Return the [X, Y] coordinate for the center point of the cell that contains the specified text.  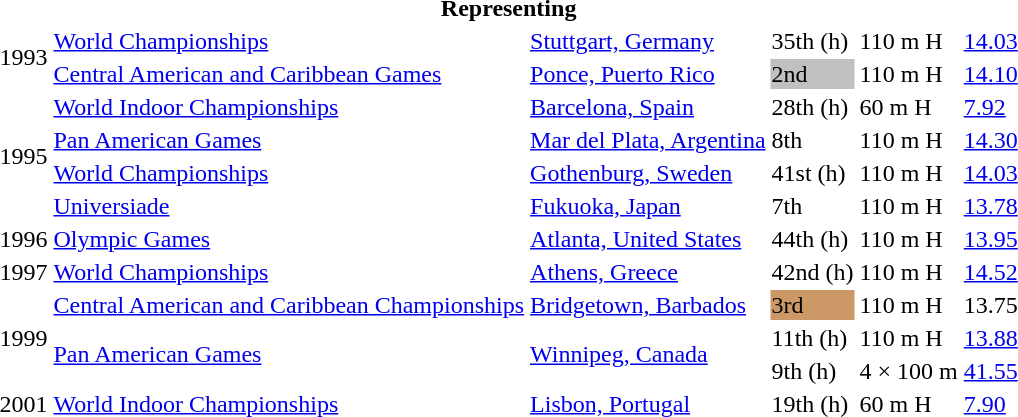
Winnipeg, Canada [648, 354]
Gothenburg, Sweden [648, 173]
7th [812, 206]
Bridgetown, Barbados [648, 305]
8th [812, 140]
Ponce, Puerto Rico [648, 74]
41st (h) [812, 173]
9th (h) [812, 371]
42nd (h) [812, 272]
Stuttgart, Germany [648, 41]
3rd [812, 305]
11th (h) [812, 338]
44th (h) [812, 239]
World Indoor Championships [289, 107]
Athens, Greece [648, 272]
Central American and Caribbean Games [289, 74]
28th (h) [812, 107]
60 m H [908, 107]
Barcelona, Spain [648, 107]
2nd [812, 74]
4 × 100 m [908, 371]
Fukuoka, Japan [648, 206]
Universiade [289, 206]
Olympic Games [289, 239]
35th (h) [812, 41]
Atlanta, United States [648, 239]
Central American and Caribbean Championships [289, 305]
Mar del Plata, Argentina [648, 140]
